Capture the cell that displays the provided text and extract its (X, Y) central coordinate. 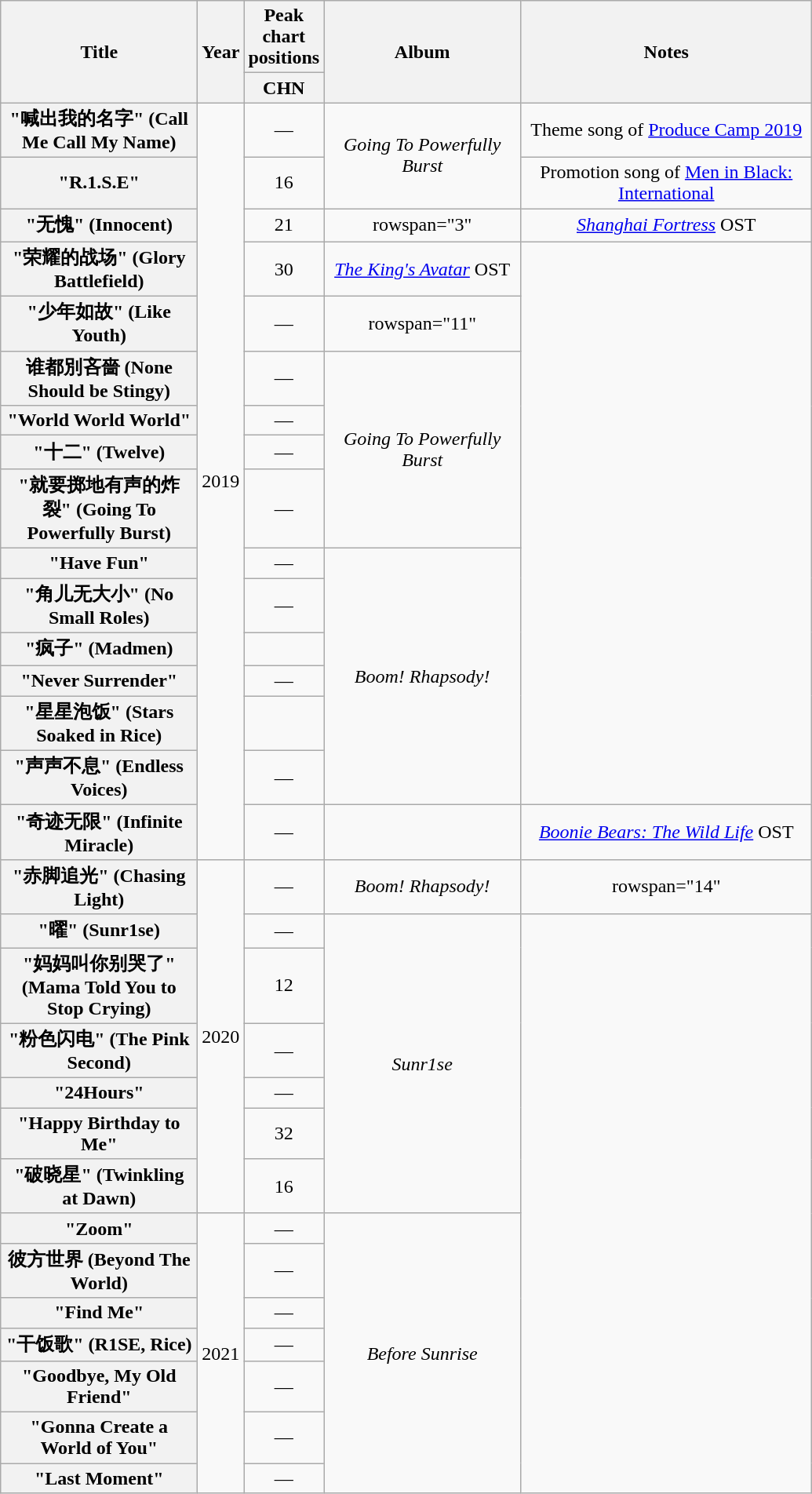
"破晓星" (Twinkling at Dawn) (99, 1186)
"R.1.S.E" (99, 182)
rowspan="14" (667, 887)
Boonie Bears: The Wild Life OST (667, 833)
彼方世界 (Beyond The World) (99, 1270)
"粉色闪电" (The Pink Second) (99, 1051)
"奇迹无限" (Infinite Miracle) (99, 833)
2019 (221, 481)
"妈妈叫你别哭了" (Mama Told You to Stop Crying) (99, 986)
2021 (221, 1353)
Album (422, 52)
"星星泡饭" (Stars Soaked in Rice) (99, 723)
"十二" (Twelve) (99, 452)
"角儿无大小" (No Small Roles) (99, 605)
"赤脚追光" (Chasing Light) (99, 887)
The King's Avatar OST (422, 269)
"荣耀的战场" (Glory Battlefield) (99, 269)
Peak chart positions (284, 37)
谁都別吝嗇 (None Should be Stingy) (99, 378)
"就要掷地有声的炸裂" (Going To Powerfully Burst) (99, 508)
"Last Moment" (99, 1478)
30 (284, 269)
"Gonna Create a World of You" (99, 1438)
"喊出我的名字" (Call Me Call My Name) (99, 130)
CHN (284, 88)
"Goodbye, My Old Friend" (99, 1387)
Theme song of Produce Camp 2019 (667, 130)
"少年如故" (Like Youth) (99, 324)
21 (284, 226)
"疯子" (Madmen) (99, 650)
"World World World" (99, 421)
Notes (667, 52)
"Find Me" (99, 1313)
"声声不息" (Endless Voices) (99, 778)
Shanghai Fortress OST (667, 226)
Before Sunrise (422, 1353)
"无愧" (Innocent) (99, 226)
"Never Surrender" (99, 681)
2020 (221, 1036)
Sunr1se (422, 1064)
Promotion song of Men in Black: International (667, 182)
"Zoom" (99, 1228)
Title (99, 52)
"Happy Birthday to Me" (99, 1133)
"24Hours" (99, 1093)
12 (284, 986)
"Have Fun" (99, 563)
Year (221, 52)
rowspan="11" (422, 324)
"干饭歌" (R1SE, Rice) (99, 1345)
rowspan="3" (422, 226)
"曜" (Sunr1se) (99, 931)
32 (284, 1133)
